From the cell containing the given text, extract its center point as (X, Y) coordinate. 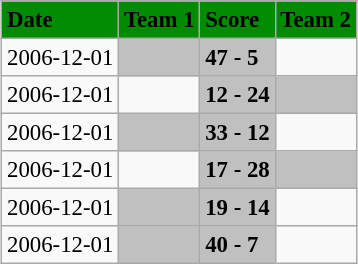
47 - 5 (238, 57)
Team 1 (160, 20)
Date (60, 20)
19 - 14 (238, 208)
12 - 24 (238, 95)
40 - 7 (238, 245)
Team 2 (316, 20)
Score (238, 20)
17 - 28 (238, 170)
33 - 12 (238, 133)
